For the text-containing cell, return its midpoint in [X, Y] coordinate format. 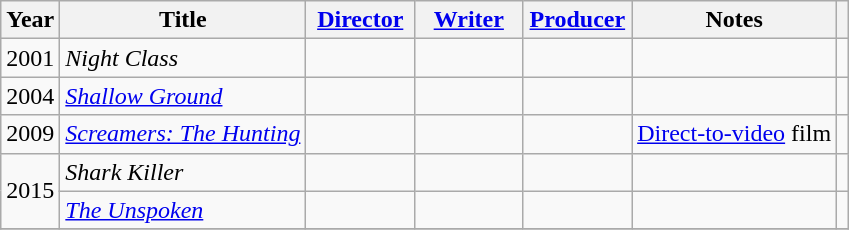
Shark Killer [183, 172]
2001 [30, 58]
The Unspoken [183, 210]
2009 [30, 134]
Notes [734, 20]
Year [30, 20]
Shallow Ground [183, 96]
2015 [30, 191]
Night Class [183, 58]
Title [183, 20]
Screamers: The Hunting [183, 134]
2004 [30, 96]
Producer [578, 20]
Direct-to-video film [734, 134]
Writer [470, 20]
Director [360, 20]
